Find where the given text appears and provide that cell's center as [x, y] coordinate. 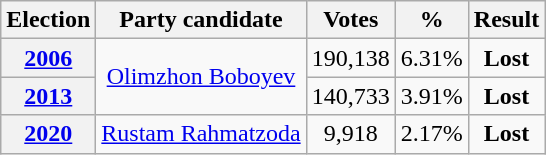
Rustam Rahmatzoda [201, 134]
3.91% [432, 96]
6.31% [432, 58]
Party candidate [201, 20]
2013 [48, 96]
Election [48, 20]
9,918 [350, 134]
140,733 [350, 96]
2.17% [432, 134]
Votes [350, 20]
2020 [48, 134]
Result [506, 20]
190,138 [350, 58]
% [432, 20]
2006 [48, 58]
Olimzhon Boboyev [201, 77]
